From the cell containing the given text, extract its center point as (X, Y) coordinate. 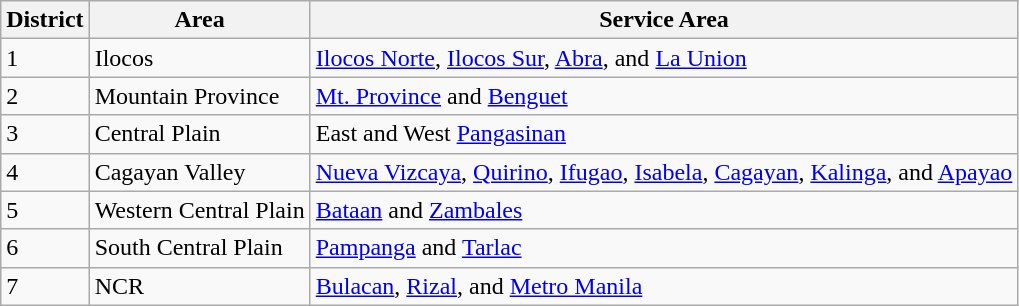
Cagayan Valley (200, 172)
6 (45, 248)
Pampanga and Tarlac (664, 248)
7 (45, 286)
Mountain Province (200, 96)
Area (200, 20)
Bataan and Zambales (664, 210)
Central Plain (200, 134)
5 (45, 210)
1 (45, 58)
Service Area (664, 20)
South Central Plain (200, 248)
Western Central Plain (200, 210)
District (45, 20)
4 (45, 172)
3 (45, 134)
Mt. Province and Benguet (664, 96)
Ilocos (200, 58)
2 (45, 96)
NCR (200, 286)
Bulacan, Rizal, and Metro Manila (664, 286)
Nueva Vizcaya, Quirino, Ifugao, Isabela, Cagayan, Kalinga, and Apayao (664, 172)
Ilocos Norte, Ilocos Sur, Abra, and La Union (664, 58)
East and West Pangasinan (664, 134)
